Pinpoint the cell where the given text exists, returning its [X, Y] midpoint coordinate. 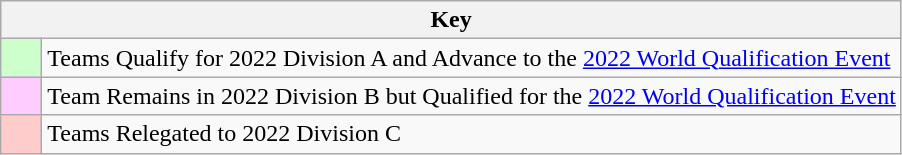
Key [452, 20]
Teams Qualify for 2022 Division A and Advance to the 2022 World Qualification Event [472, 58]
Team Remains in 2022 Division B but Qualified for the 2022 World Qualification Event [472, 96]
Teams Relegated to 2022 Division C [472, 134]
